Identify which cell holds the provided text, then report its (x, y) central coordinate. 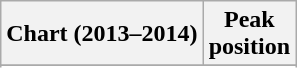
Chart (2013–2014) (102, 34)
Peakposition (249, 34)
